Locate the cell with the specified text and output its [X, Y] center coordinate. 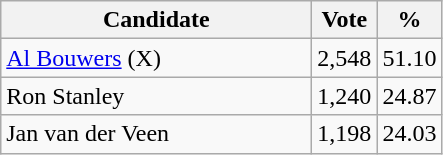
24.87 [410, 96]
1,198 [344, 134]
Jan van der Veen [156, 134]
Al Bouwers (X) [156, 58]
2,548 [344, 58]
51.10 [410, 58]
Candidate [156, 20]
Vote [344, 20]
24.03 [410, 134]
1,240 [344, 96]
% [410, 20]
Ron Stanley [156, 96]
